Output the [x, y] coordinate of the center of the cell containing the given text.  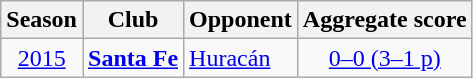
Santa Fe [132, 58]
Aggregate score [384, 20]
0–0 (3–1 p) [384, 58]
Opponent [241, 20]
Club [132, 20]
Season [42, 20]
Huracán [241, 58]
2015 [42, 58]
